Search for the cell housing the specified text and yield its (X, Y) center coordinate. 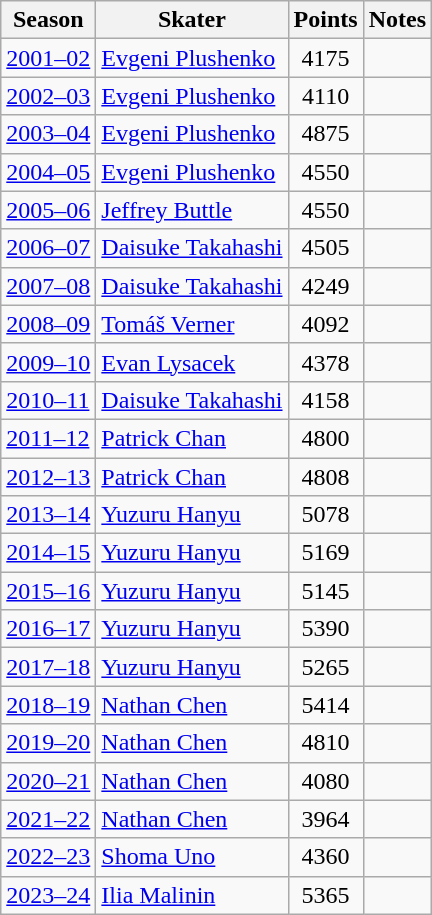
4378 (326, 362)
Shoma Uno (192, 857)
4249 (326, 286)
2015–16 (48, 591)
2019–20 (48, 743)
2021–22 (48, 819)
4810 (326, 743)
4092 (326, 324)
2006–07 (48, 248)
Tomáš Verner (192, 324)
2017–18 (48, 667)
4158 (326, 400)
2002–03 (48, 96)
2010–11 (48, 400)
2007–08 (48, 286)
2023–24 (48, 895)
5414 (326, 705)
Jeffrey Buttle (192, 210)
2008–09 (48, 324)
4875 (326, 134)
5390 (326, 629)
4800 (326, 438)
4808 (326, 477)
4360 (326, 857)
2014–15 (48, 553)
5169 (326, 553)
4080 (326, 781)
4110 (326, 96)
5145 (326, 591)
Season (48, 20)
5365 (326, 895)
2001–02 (48, 58)
Ilia Malinin (192, 895)
2016–17 (48, 629)
4505 (326, 248)
2013–14 (48, 515)
5078 (326, 515)
5265 (326, 667)
2020–21 (48, 781)
2004–05 (48, 172)
2005–06 (48, 210)
2022–23 (48, 857)
Notes (397, 20)
2012–13 (48, 477)
Evan Lysacek (192, 362)
2003–04 (48, 134)
3964 (326, 819)
Skater (192, 20)
2009–10 (48, 362)
2018–19 (48, 705)
Points (326, 20)
4175 (326, 58)
2011–12 (48, 438)
